Pinpoint the cell where the given text exists, returning its (X, Y) midpoint coordinate. 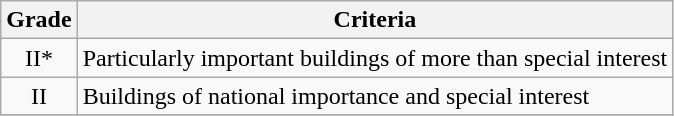
Criteria (375, 20)
II (39, 96)
Buildings of national importance and special interest (375, 96)
Grade (39, 20)
II* (39, 58)
Particularly important buildings of more than special interest (375, 58)
